Capture the cell that displays the provided text and extract its [X, Y] central coordinate. 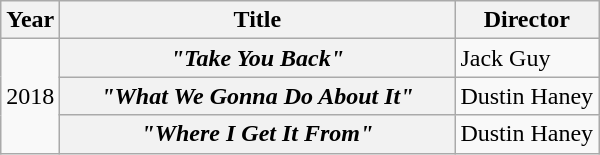
"Take You Back" [258, 58]
"Where I Get It From" [258, 134]
Year [30, 20]
2018 [30, 96]
Title [258, 20]
Director [527, 20]
Jack Guy [527, 58]
"What We Gonna Do About It" [258, 96]
